Provide the (X, Y) coordinate of the cell's center where the given text is located.  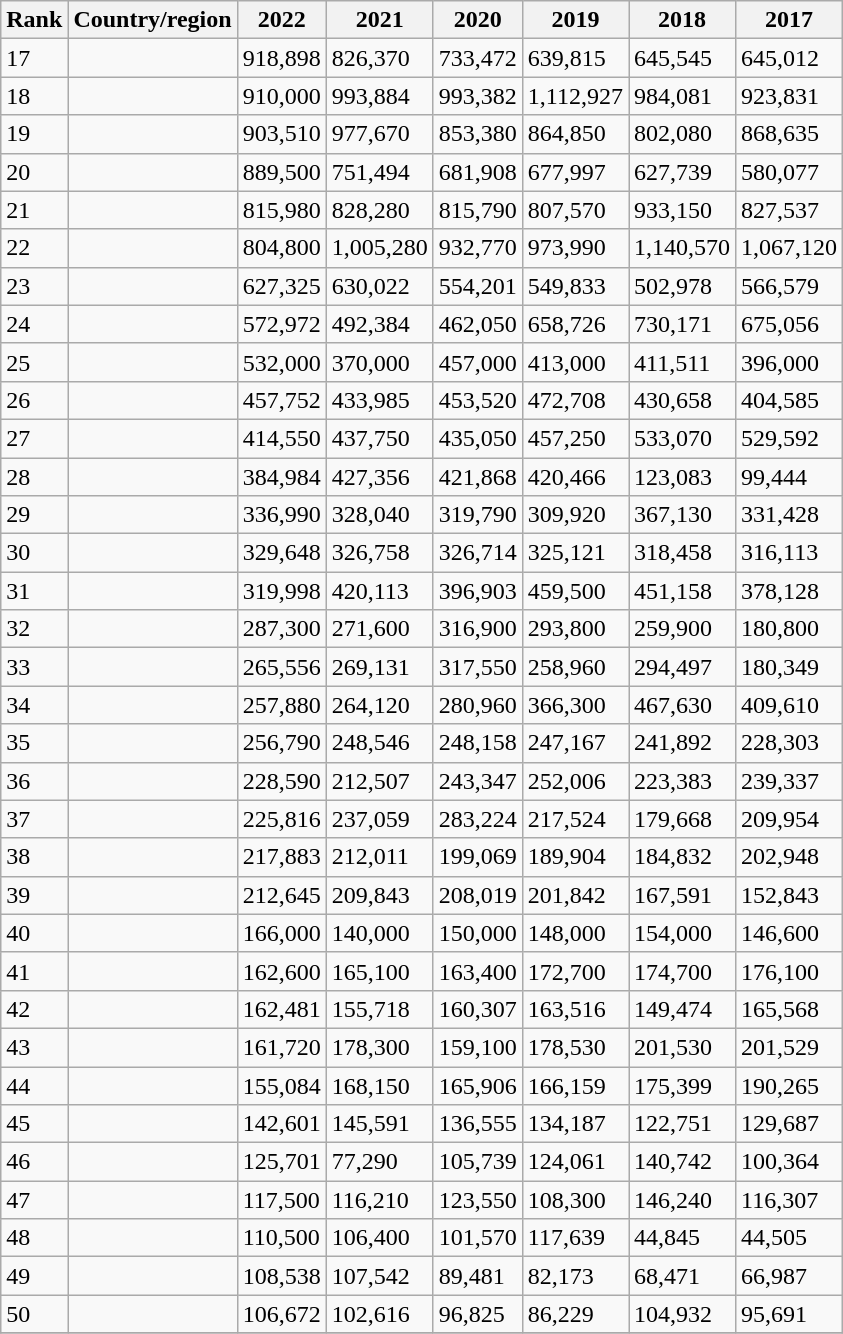
384,984 (282, 477)
101,570 (478, 1238)
807,570 (575, 210)
155,084 (282, 1085)
239,337 (790, 781)
44,505 (790, 1238)
868,635 (790, 134)
827,537 (790, 210)
1,140,570 (682, 248)
319,790 (478, 515)
2021 (380, 20)
804,800 (282, 248)
106,400 (380, 1238)
258,960 (575, 667)
457,752 (282, 400)
336,990 (282, 515)
639,815 (575, 58)
1,112,927 (575, 96)
42 (34, 1009)
150,000 (478, 933)
977,670 (380, 134)
178,530 (575, 1047)
146,600 (790, 933)
317,550 (478, 667)
96,825 (478, 1314)
212,507 (380, 781)
467,630 (682, 705)
430,658 (682, 400)
329,648 (282, 553)
532,000 (282, 362)
116,210 (380, 1200)
459,500 (575, 591)
413,000 (575, 362)
326,714 (478, 553)
167,591 (682, 895)
201,530 (682, 1047)
421,868 (478, 477)
212,645 (282, 895)
122,751 (682, 1124)
367,130 (682, 515)
309,920 (575, 515)
1,005,280 (380, 248)
24 (34, 324)
802,080 (682, 134)
225,816 (282, 819)
2018 (682, 20)
984,081 (682, 96)
409,610 (790, 705)
414,550 (282, 438)
529,592 (790, 438)
162,481 (282, 1009)
108,538 (282, 1276)
Country/region (152, 20)
32 (34, 629)
1,067,120 (790, 248)
675,056 (790, 324)
572,972 (282, 324)
Rank (34, 20)
18 (34, 96)
502,978 (682, 286)
20 (34, 172)
257,880 (282, 705)
457,250 (575, 438)
645,012 (790, 58)
34 (34, 705)
66,987 (790, 1276)
208,019 (478, 895)
77,290 (380, 1162)
107,542 (380, 1276)
248,158 (478, 743)
993,382 (478, 96)
287,300 (282, 629)
910,000 (282, 96)
243,347 (478, 781)
49 (34, 1276)
2017 (790, 20)
68,471 (682, 1276)
283,224 (478, 819)
172,700 (575, 971)
366,300 (575, 705)
237,059 (380, 819)
437,750 (380, 438)
201,842 (575, 895)
17 (34, 58)
165,906 (478, 1085)
21 (34, 210)
149,474 (682, 1009)
123,550 (478, 1200)
549,833 (575, 286)
155,718 (380, 1009)
316,113 (790, 553)
252,006 (575, 781)
47 (34, 1200)
134,187 (575, 1124)
142,601 (282, 1124)
102,616 (380, 1314)
154,000 (682, 933)
492,384 (380, 324)
427,356 (380, 477)
993,884 (380, 96)
26 (34, 400)
325,121 (575, 553)
100,364 (790, 1162)
264,120 (380, 705)
451,158 (682, 591)
202,948 (790, 857)
420,113 (380, 591)
117,500 (282, 1200)
105,739 (478, 1162)
30 (34, 553)
294,497 (682, 667)
178,300 (380, 1047)
378,128 (790, 591)
826,370 (380, 58)
45 (34, 1124)
190,265 (790, 1085)
580,077 (790, 172)
124,061 (575, 1162)
82,173 (575, 1276)
140,000 (380, 933)
44,845 (682, 1238)
99,444 (790, 477)
396,903 (478, 591)
751,494 (380, 172)
29 (34, 515)
159,100 (478, 1047)
162,600 (282, 971)
815,980 (282, 210)
125,701 (282, 1162)
209,843 (380, 895)
677,997 (575, 172)
95,691 (790, 1314)
146,240 (682, 1200)
326,758 (380, 553)
730,171 (682, 324)
212,011 (380, 857)
37 (34, 819)
152,843 (790, 895)
108,300 (575, 1200)
280,960 (478, 705)
733,472 (478, 58)
175,399 (682, 1085)
180,349 (790, 667)
533,070 (682, 438)
123,083 (682, 477)
645,545 (682, 58)
973,990 (575, 248)
453,520 (478, 400)
39 (34, 895)
815,790 (478, 210)
864,850 (575, 134)
903,510 (282, 134)
318,458 (682, 553)
217,524 (575, 819)
223,383 (682, 781)
209,954 (790, 819)
259,900 (682, 629)
166,159 (575, 1085)
566,579 (790, 286)
248,546 (380, 743)
462,050 (478, 324)
241,892 (682, 743)
404,585 (790, 400)
2020 (478, 20)
658,726 (575, 324)
180,800 (790, 629)
627,739 (682, 172)
923,831 (790, 96)
148,000 (575, 933)
319,998 (282, 591)
35 (34, 743)
435,050 (478, 438)
116,307 (790, 1200)
269,131 (380, 667)
433,985 (380, 400)
411,511 (682, 362)
271,600 (380, 629)
41 (34, 971)
104,932 (682, 1314)
46 (34, 1162)
31 (34, 591)
370,000 (380, 362)
27 (34, 438)
36 (34, 781)
396,000 (790, 362)
932,770 (478, 248)
23 (34, 286)
50 (34, 1314)
457,000 (478, 362)
165,100 (380, 971)
22 (34, 248)
145,591 (380, 1124)
554,201 (478, 286)
217,883 (282, 857)
199,069 (478, 857)
228,303 (790, 743)
328,040 (380, 515)
828,280 (380, 210)
110,500 (282, 1238)
86,229 (575, 1314)
256,790 (282, 743)
33 (34, 667)
933,150 (682, 210)
176,100 (790, 971)
265,556 (282, 667)
106,672 (282, 1314)
189,904 (575, 857)
38 (34, 857)
184,832 (682, 857)
43 (34, 1047)
168,150 (380, 1085)
89,481 (478, 1276)
918,898 (282, 58)
25 (34, 362)
627,325 (282, 286)
247,167 (575, 743)
129,687 (790, 1124)
140,742 (682, 1162)
163,400 (478, 971)
2022 (282, 20)
166,000 (282, 933)
44 (34, 1085)
853,380 (478, 134)
331,428 (790, 515)
40 (34, 933)
165,568 (790, 1009)
117,639 (575, 1238)
201,529 (790, 1047)
174,700 (682, 971)
316,900 (478, 629)
630,022 (380, 286)
19 (34, 134)
228,590 (282, 781)
681,908 (478, 172)
160,307 (478, 1009)
179,668 (682, 819)
161,720 (282, 1047)
420,466 (575, 477)
163,516 (575, 1009)
472,708 (575, 400)
889,500 (282, 172)
293,800 (575, 629)
2019 (575, 20)
28 (34, 477)
48 (34, 1238)
136,555 (478, 1124)
